For the text-containing cell, return its midpoint in [X, Y] coordinate format. 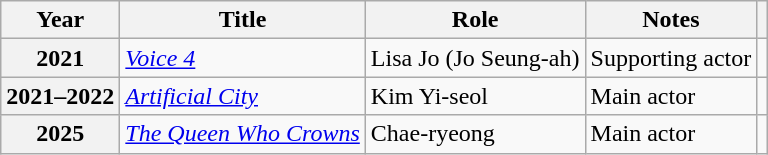
Notes [671, 20]
2021–2022 [60, 96]
Voice 4 [243, 58]
The Queen Who Crowns [243, 134]
Chae-ryeong [475, 134]
Supporting actor [671, 58]
Artificial City [243, 96]
2025 [60, 134]
2021 [60, 58]
Year [60, 20]
Title [243, 20]
Kim Yi-seol [475, 96]
Lisa Jo (Jo Seung-ah) [475, 58]
Role [475, 20]
